Search for the cell housing the specified text and yield its [X, Y] center coordinate. 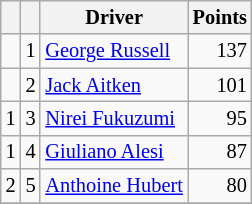
Jack Aitken [114, 85]
3 [31, 118]
4 [31, 152]
5 [31, 186]
Driver [114, 17]
95 [220, 118]
137 [220, 51]
80 [220, 186]
Nirei Fukuzumi [114, 118]
Points [220, 17]
Anthoine Hubert [114, 186]
Giuliano Alesi [114, 152]
101 [220, 85]
George Russell [114, 51]
87 [220, 152]
